Return the (x, y) coordinate for the center point of the cell that contains the specified text.  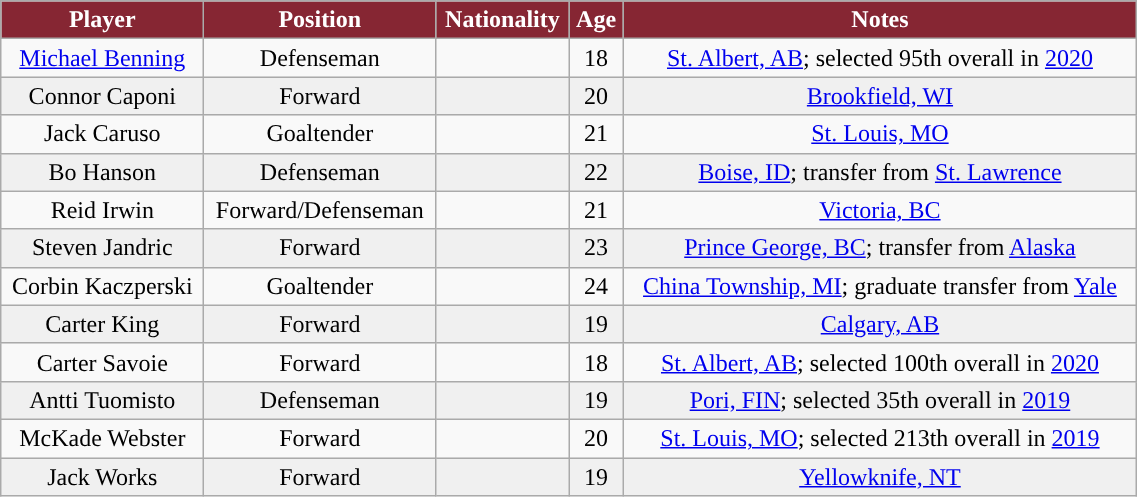
24 (596, 286)
Position (320, 20)
St. Louis, MO (880, 134)
Steven Jandric (102, 248)
Carter King (102, 324)
Michael Benning (102, 58)
Age (596, 20)
Carter Savoie (102, 362)
Nationality (502, 20)
China Township, MI; graduate transfer from Yale (880, 286)
Connor Caponi (102, 96)
Notes (880, 20)
St. Louis, MO; selected 213th overall in 2019 (880, 438)
Player (102, 20)
St. Albert, AB; selected 95th overall in 2020 (880, 58)
McKade Webster (102, 438)
Jack Works (102, 477)
Pori, FIN; selected 35th overall in 2019 (880, 400)
Jack Caruso (102, 134)
Yellowknife, NT (880, 477)
Victoria, BC (880, 210)
Prince George, BC; transfer from Alaska (880, 248)
Reid Irwin (102, 210)
Corbin Kaczperski (102, 286)
23 (596, 248)
Antti Tuomisto (102, 400)
Bo Hanson (102, 172)
Calgary, AB (880, 324)
Boise, ID; transfer from St. Lawrence (880, 172)
Forward/Defenseman (320, 210)
Brookfield, WI (880, 96)
22 (596, 172)
St. Albert, AB; selected 100th overall in 2020 (880, 362)
